From the cell containing the given text, extract its center point as [X, Y] coordinate. 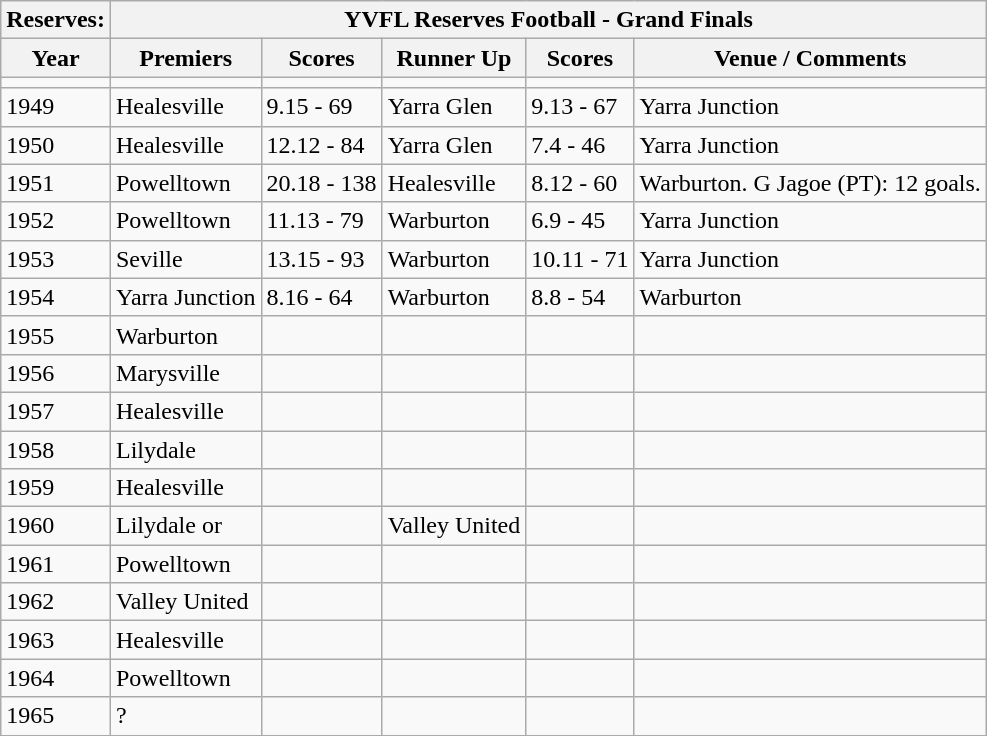
Lilydale or [186, 526]
Runner Up [454, 58]
1949 [56, 107]
12.12 - 84 [322, 145]
1955 [56, 335]
1956 [56, 373]
1951 [56, 183]
1950 [56, 145]
1962 [56, 602]
1952 [56, 221]
6.9 - 45 [580, 221]
9.15 - 69 [322, 107]
8.8 - 54 [580, 297]
1957 [56, 411]
Lilydale [186, 449]
1958 [56, 449]
13.15 - 93 [322, 259]
11.13 - 79 [322, 221]
Marysville [186, 373]
8.16 - 64 [322, 297]
1954 [56, 297]
Premiers [186, 58]
1965 [56, 716]
Warburton. G Jagoe (PT): 12 goals. [810, 183]
Venue / Comments [810, 58]
YVFL Reserves Football - Grand Finals [548, 20]
1964 [56, 678]
1963 [56, 640]
1960 [56, 526]
1961 [56, 564]
1953 [56, 259]
Reserves: [56, 20]
20.18 - 138 [322, 183]
7.4 - 46 [580, 145]
8.12 - 60 [580, 183]
Year [56, 58]
? [186, 716]
10.11 - 71 [580, 259]
1959 [56, 488]
9.13 - 67 [580, 107]
Seville [186, 259]
